Output the [x, y] coordinate of the center of the cell containing the given text.  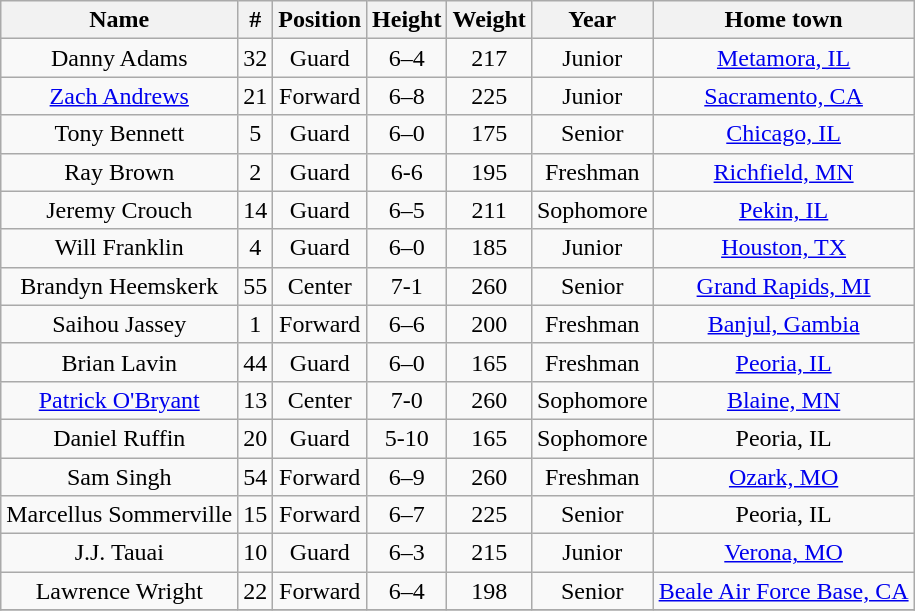
Houston, TX [784, 248]
217 [489, 58]
6–7 [407, 515]
Metamora, IL [784, 58]
Ozark, MO [784, 477]
Year [592, 20]
5-10 [407, 438]
Verona, MO [784, 553]
Sam Singh [120, 477]
14 [256, 210]
20 [256, 438]
44 [256, 362]
7-0 [407, 400]
Richfield, MN [784, 172]
Height [407, 20]
Sacramento, CA [784, 96]
Blaine, MN [784, 400]
Tony Bennett [120, 134]
6–3 [407, 553]
Will Franklin [120, 248]
Banjul, Gambia [784, 324]
Ray Brown [120, 172]
Home town [784, 20]
J.J. Tauai [120, 553]
Beale Air Force Base, CA [784, 591]
6–5 [407, 210]
Brandyn Heemskerk [120, 286]
32 [256, 58]
175 [489, 134]
215 [489, 553]
54 [256, 477]
22 [256, 591]
Pekin, IL [784, 210]
Brian Lavin [120, 362]
Jeremy Crouch [120, 210]
Saihou Jassey [120, 324]
Lawrence Wright [120, 591]
200 [489, 324]
2 [256, 172]
6–9 [407, 477]
10 [256, 553]
Zach Andrews [120, 96]
211 [489, 210]
Marcellus Sommerville [120, 515]
7-1 [407, 286]
# [256, 20]
Patrick O'Bryant [120, 400]
15 [256, 515]
Position [320, 20]
13 [256, 400]
21 [256, 96]
1 [256, 324]
Weight [489, 20]
185 [489, 248]
4 [256, 248]
55 [256, 286]
5 [256, 134]
Chicago, IL [784, 134]
Daniel Ruffin [120, 438]
Danny Adams [120, 58]
Grand Rapids, MI [784, 286]
195 [489, 172]
6–6 [407, 324]
198 [489, 591]
6–8 [407, 96]
6-6 [407, 172]
Name [120, 20]
